Provide the (X, Y) coordinate of the cell's center where the given text is located.  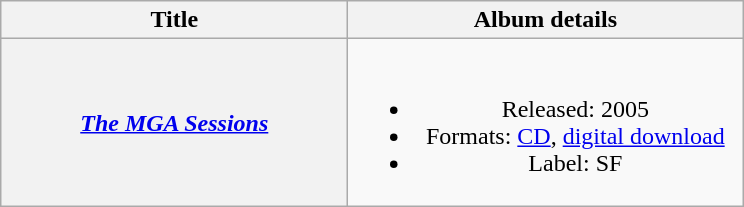
Released: 2005Formats: CD, digital downloadLabel: SF (546, 122)
Album details (546, 20)
Title (174, 20)
The MGA Sessions (174, 122)
